Scan for the cell matching the given text and deliver its [x, y] coordinate at center. 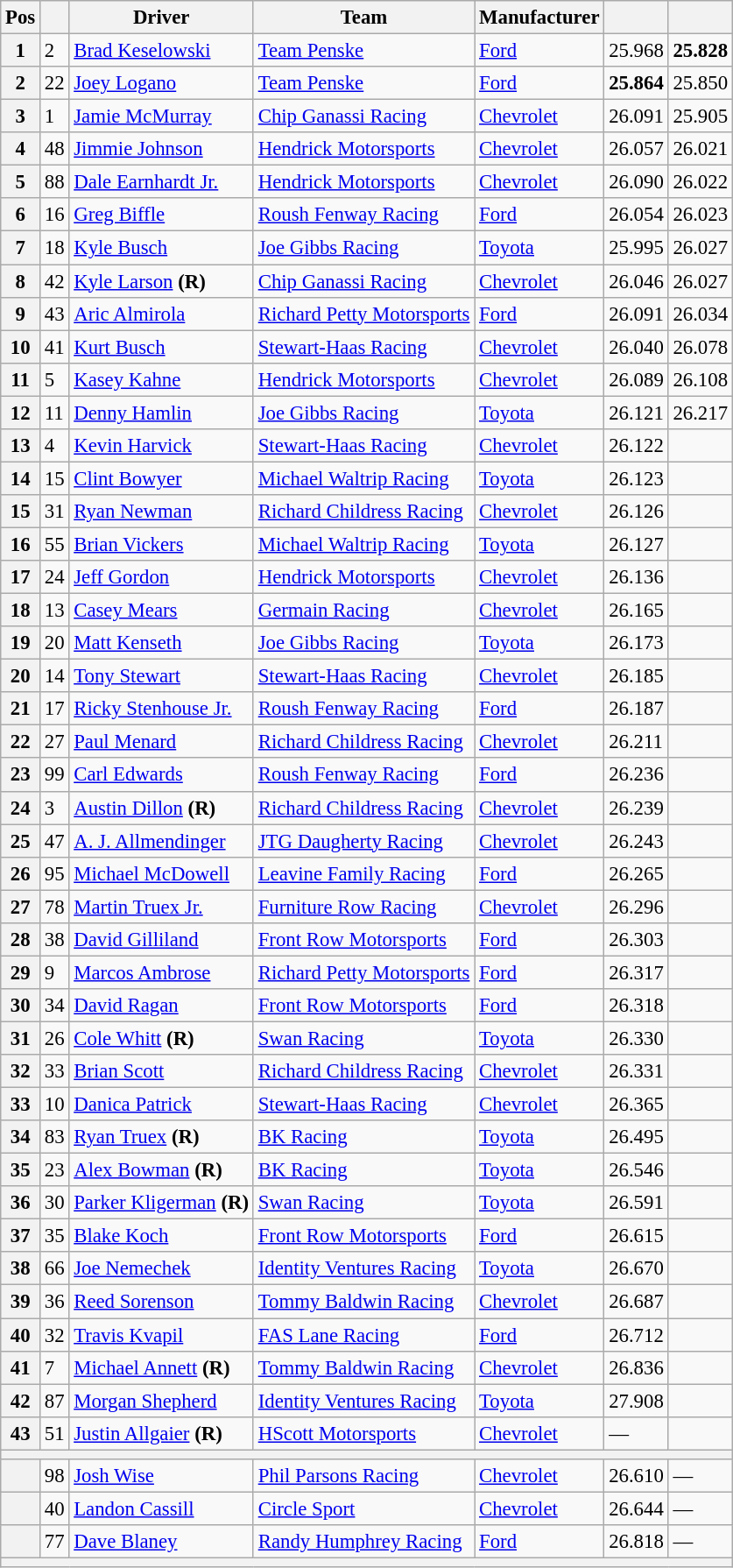
26.591 [636, 1203]
88 [54, 182]
55 [54, 544]
Paul Menard [161, 742]
39 [21, 1302]
Joey Logano [161, 83]
Danica Patrick [161, 1105]
37 [21, 1236]
26.021 [701, 149]
Jimmie Johnson [161, 149]
26.089 [636, 379]
26.296 [636, 907]
25.864 [636, 83]
Dale Earnhardt Jr. [161, 182]
26.040 [636, 347]
A. J. Allmendinger [161, 841]
26.331 [636, 1071]
Circle Sport [363, 1508]
Josh Wise [161, 1476]
Michael McDowell [161, 873]
25.905 [701, 117]
26.610 [636, 1476]
27.908 [636, 1401]
26.121 [636, 413]
48 [54, 149]
26.123 [636, 478]
Phil Parsons Racing [363, 1476]
12 [21, 413]
95 [54, 873]
Ryan Truex (R) [161, 1137]
Clint Bowyer [161, 478]
25 [21, 841]
26.243 [636, 841]
Kyle Busch [161, 248]
Tony Stewart [161, 676]
Randy Humphrey Racing [363, 1542]
98 [54, 1476]
26.265 [636, 873]
Aric Almirola [161, 314]
Casey Mears [161, 611]
26.023 [701, 215]
26.670 [636, 1269]
8 [21, 281]
26.836 [636, 1367]
26.136 [636, 577]
Morgan Shepherd [161, 1401]
Jamie McMurray [161, 117]
26.687 [636, 1302]
Brian Scott [161, 1071]
26.108 [701, 379]
26.127 [636, 544]
Austin Dillon (R) [161, 808]
Brian Vickers [161, 544]
26.317 [636, 972]
FAS Lane Racing [363, 1335]
Reed Sorenson [161, 1302]
Martin Truex Jr. [161, 907]
Team [363, 18]
26.057 [636, 149]
26.495 [636, 1137]
26.034 [701, 314]
Kyle Larson (R) [161, 281]
26.173 [636, 643]
26.090 [636, 182]
25.828 [701, 51]
JTG Daugherty Racing [363, 841]
Germain Racing [363, 611]
26.546 [636, 1170]
25.995 [636, 248]
Blake Koch [161, 1236]
29 [21, 972]
66 [54, 1269]
26.165 [636, 611]
Brad Keselowski [161, 51]
26.211 [636, 742]
David Ragan [161, 1006]
Matt Kenseth [161, 643]
26.054 [636, 215]
Leavine Family Racing [363, 873]
87 [54, 1401]
26.330 [636, 1038]
Furniture Row Racing [363, 907]
Michael Annett (R) [161, 1367]
Landon Cassill [161, 1508]
25.968 [636, 51]
HScott Motorsports [363, 1433]
Kevin Harvick [161, 446]
26.046 [636, 281]
26.126 [636, 512]
26.615 [636, 1236]
Kurt Busch [161, 347]
Cole Whitt (R) [161, 1038]
26.239 [636, 808]
26.022 [701, 182]
19 [21, 643]
Marcos Ambrose [161, 972]
26.122 [636, 446]
Denny Hamlin [161, 413]
26.217 [701, 413]
Kasey Kahne [161, 379]
Joe Nemechek [161, 1269]
26.712 [636, 1335]
6 [21, 215]
28 [21, 940]
77 [54, 1542]
26.185 [636, 676]
26.078 [701, 347]
Driver [161, 18]
David Gilliland [161, 940]
Justin Allgaier (R) [161, 1433]
Alex Bowman (R) [161, 1170]
99 [54, 775]
Travis Kvapil [161, 1335]
21 [21, 709]
25.850 [701, 83]
Manufacturer [539, 18]
26.187 [636, 709]
Carl Edwards [161, 775]
51 [54, 1433]
Jeff Gordon [161, 577]
47 [54, 841]
83 [54, 1137]
26.365 [636, 1105]
Dave Blaney [161, 1542]
26.818 [636, 1542]
26.644 [636, 1508]
26.303 [636, 940]
Ricky Stenhouse Jr. [161, 709]
Ryan Newman [161, 512]
78 [54, 907]
26.236 [636, 775]
Greg Biffle [161, 215]
Parker Kligerman (R) [161, 1203]
26.318 [636, 1006]
Pos [21, 18]
